Capture the cell that displays the provided text and extract its [X, Y] central coordinate. 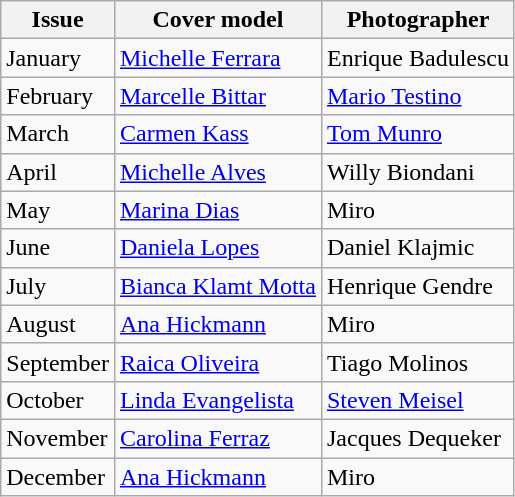
December [58, 477]
Michelle Ferrara [218, 58]
June [58, 248]
Daniela Lopes [218, 248]
September [58, 362]
Jacques Dequeker [418, 438]
Michelle Alves [218, 172]
Steven Meisel [418, 400]
May [58, 210]
Henrique Gendre [418, 286]
Enrique Badulescu [418, 58]
Willy Biondani [418, 172]
March [58, 134]
Photographer [418, 20]
January [58, 58]
Marina Dias [218, 210]
Tom Munro [418, 134]
Issue [58, 20]
Carmen Kass [218, 134]
Linda Evangelista [218, 400]
Tiago Molinos [418, 362]
July [58, 286]
April [58, 172]
Marcelle Bittar [218, 96]
Daniel Klajmic [418, 248]
Cover model [218, 20]
Mario Testino [418, 96]
November [58, 438]
Carolina Ferraz [218, 438]
Raica Oliveira [218, 362]
February [58, 96]
Bianca Klamt Motta [218, 286]
October [58, 400]
August [58, 324]
